Search for the cell housing the specified text and yield its [X, Y] center coordinate. 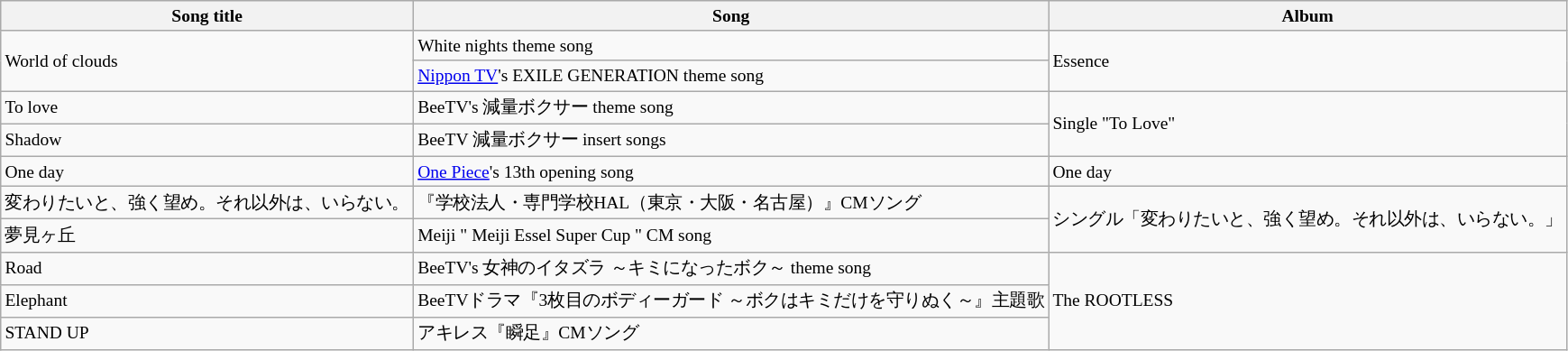
Shadow [207, 140]
BeeTV's 減量ボクサー theme song [731, 107]
Album [1307, 16]
Song title [207, 16]
『学校法人・専門学校HAL（東京・大阪・名古屋）』CMソング [731, 202]
Road [207, 268]
夢見ヶ丘 [207, 236]
Nippon TV's EXILE GENERATION theme song [731, 76]
Song [731, 16]
The ROOTLESS [1307, 301]
Essence [1307, 61]
Single "To Love" [1307, 125]
Meiji " Meiji Essel Super Cup " CM song [731, 236]
BeeTVドラマ『3枚目のボディーガード ～ボクはキミだけを守りぬく～』主題歌 [731, 300]
STAND UP [207, 334]
BeeTV's 女神のイタズラ ～キミになったボク～ theme song [731, 268]
変わりたいと、強く望め。それ以外は、いらない。 [207, 202]
White nights theme song [731, 45]
Elephant [207, 300]
シングル「変わりたいと、強く望め。それ以外は、いらない。」 [1307, 218]
One Piece's 13th opening song [731, 171]
アキレス『瞬足』CMソング [731, 334]
To love [207, 107]
BeeTV 減量ボクサー insert songs [731, 140]
World of clouds [207, 61]
